Capture the cell that displays the provided text and extract its (x, y) central coordinate. 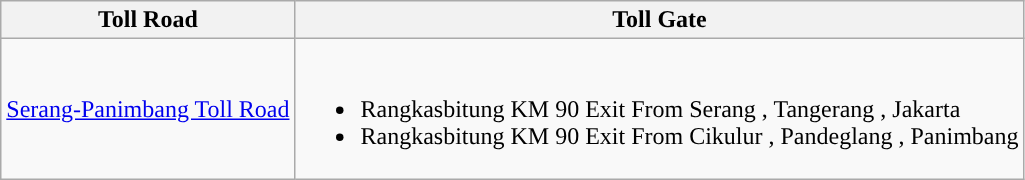
Toll Gate (660, 20)
Toll Road (148, 20)
Serang-Panimbang Toll Road (148, 109)
Rangkasbitung KM 90 Exit From Serang , Tangerang , JakartaRangkasbitung KM 90 Exit From Cikulur , Pandeglang , Panimbang (660, 109)
